Pinpoint the cell where the given text exists, returning its [X, Y] midpoint coordinate. 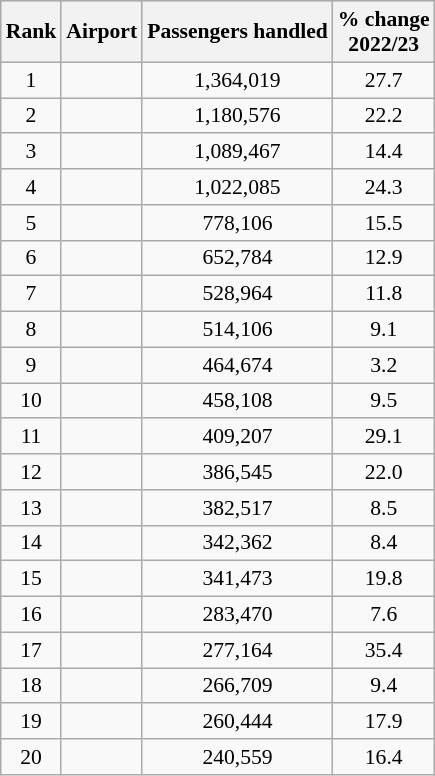
22.2 [384, 116]
260,444 [238, 722]
16.4 [384, 757]
19.8 [384, 579]
514,106 [238, 330]
13 [32, 508]
Airport [102, 32]
1,089,467 [238, 152]
409,207 [238, 437]
22.0 [384, 472]
12.9 [384, 258]
3.2 [384, 365]
1 [32, 80]
652,784 [238, 258]
8 [32, 330]
Rank [32, 32]
1,022,085 [238, 187]
341,473 [238, 579]
18 [32, 686]
7.6 [384, 615]
8.5 [384, 508]
20 [32, 757]
464,674 [238, 365]
266,709 [238, 686]
458,108 [238, 401]
15.5 [384, 223]
6 [32, 258]
10 [32, 401]
382,517 [238, 508]
778,106 [238, 223]
5 [32, 223]
14 [32, 543]
342,362 [238, 543]
19 [32, 722]
16 [32, 615]
240,559 [238, 757]
11 [32, 437]
35.4 [384, 650]
2 [32, 116]
1,180,576 [238, 116]
17.9 [384, 722]
4 [32, 187]
277,164 [238, 650]
17 [32, 650]
24.3 [384, 187]
9.5 [384, 401]
27.7 [384, 80]
1,364,019 [238, 80]
15 [32, 579]
12 [32, 472]
29.1 [384, 437]
% change2022/23 [384, 32]
9.4 [384, 686]
14.4 [384, 152]
528,964 [238, 294]
8.4 [384, 543]
9 [32, 365]
3 [32, 152]
386,545 [238, 472]
283,470 [238, 615]
11.8 [384, 294]
9.1 [384, 330]
Passengers handled [238, 32]
7 [32, 294]
